Determine the [x, y] coordinate at the center of the cell enclosing the given text.  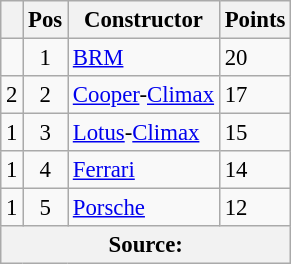
Pos [46, 20]
Constructor [144, 20]
3 [46, 133]
17 [254, 95]
Source: [146, 245]
20 [254, 58]
14 [254, 170]
Lotus-Climax [144, 133]
5 [46, 208]
4 [46, 170]
Cooper-Climax [144, 95]
BRM [144, 58]
Points [254, 20]
15 [254, 133]
Ferrari [144, 170]
Porsche [144, 208]
12 [254, 208]
